Locate the cell with the specified text and output its [x, y] center coordinate. 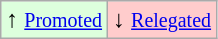
↑ Promoted [54, 20]
↓ Relegated [162, 20]
